Identify which cell holds the provided text, then report its (x, y) central coordinate. 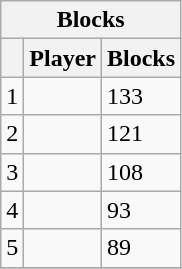
Player (63, 58)
121 (142, 134)
1 (12, 96)
3 (12, 172)
108 (142, 172)
89 (142, 248)
133 (142, 96)
93 (142, 210)
5 (12, 248)
2 (12, 134)
4 (12, 210)
